Find where the given text appears and provide that cell's center as (x, y) coordinate. 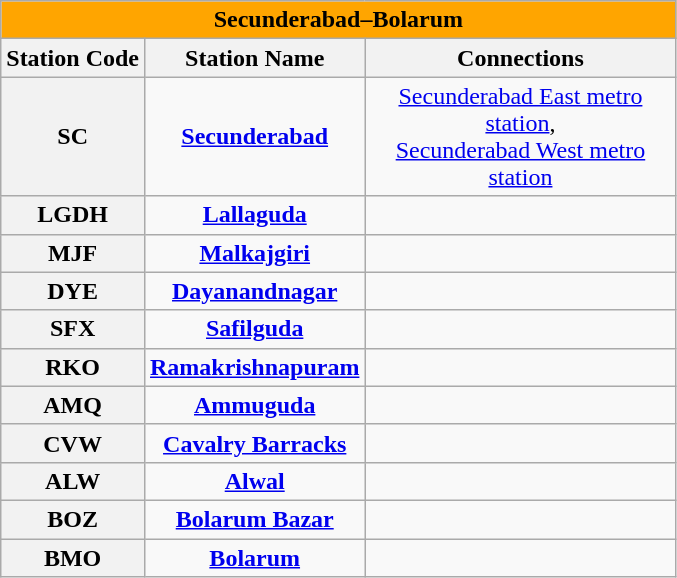
ALW (73, 481)
Secunderabad (254, 136)
MJF (73, 253)
Bolarum Bazar (254, 519)
RKO (73, 367)
DYE (73, 291)
CVW (73, 443)
Ramakrishnapuram (254, 367)
AMQ (73, 405)
LGDH (73, 215)
BOZ (73, 519)
SFX (73, 329)
Alwal (254, 481)
Dayanandnagar (254, 291)
BMO (73, 557)
SC (73, 136)
Lallaguda (254, 215)
Station Code (73, 58)
Connections (520, 58)
Secunderabad–Bolarum (338, 20)
Bolarum (254, 557)
Station Name (254, 58)
Ammuguda (254, 405)
Safilguda (254, 329)
Malkajgiri (254, 253)
Cavalry Barracks (254, 443)
Secunderabad East metro station,Secunderabad West metro station (520, 136)
